Extract the (x, y) coordinate from the center of the cell holding the provided text.  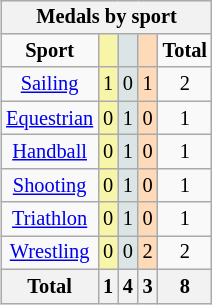
Wrestling (50, 253)
Handball (50, 152)
Triathlon (50, 219)
Sailing (50, 84)
3 (148, 286)
4 (128, 286)
Equestrian (50, 118)
Sport (50, 51)
Shooting (50, 185)
Medals by sport (106, 17)
8 (185, 286)
